Detect which cell encompasses the target text, then output its [x, y] center coordinate. 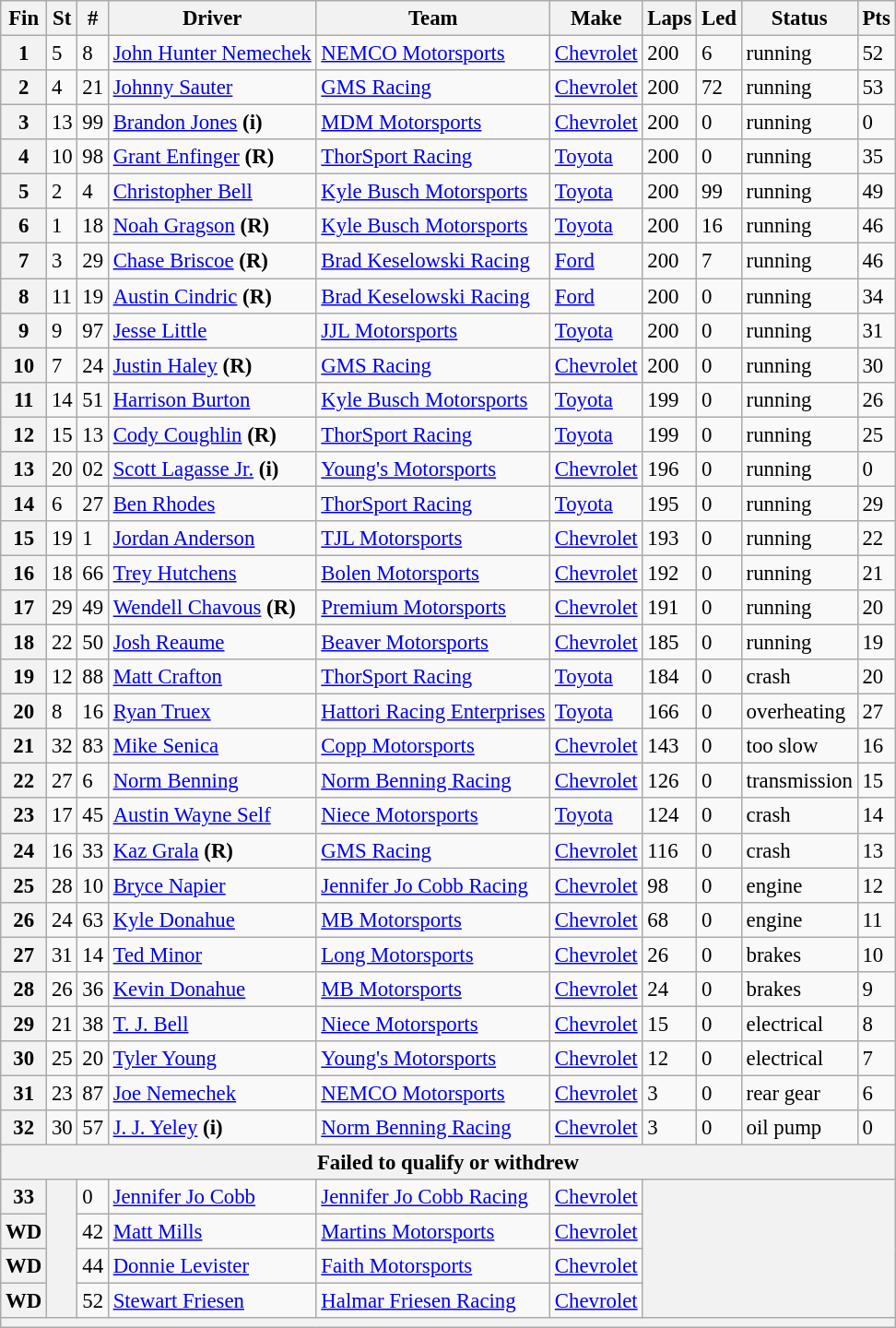
Hattori Racing Enterprises [433, 712]
Justin Haley (R) [212, 365]
66 [92, 573]
Noah Gragson (R) [212, 226]
Joe Nemechek [212, 1093]
J. J. Yeley (i) [212, 1128]
Bryce Napier [212, 885]
83 [92, 746]
36 [92, 990]
51 [92, 399]
Norm Benning [212, 781]
TJL Motorsports [433, 539]
Tyler Young [212, 1059]
St [63, 18]
Brandon Jones (i) [212, 123]
143 [669, 746]
Long Motorsports [433, 954]
overheating [799, 712]
193 [669, 539]
Austin Cindric (R) [212, 296]
57 [92, 1128]
Harrison Burton [212, 399]
John Hunter Nemechek [212, 53]
185 [669, 643]
too slow [799, 746]
Fin [24, 18]
Failed to qualify or withdrew [448, 1163]
Faith Motorsports [433, 1266]
Halmar Friesen Racing [433, 1301]
192 [669, 573]
124 [669, 816]
transmission [799, 781]
Grant Enfinger (R) [212, 157]
Team [433, 18]
Kyle Donahue [212, 919]
Christopher Bell [212, 192]
97 [92, 330]
Donnie Levister [212, 1266]
Jordan Anderson [212, 539]
Driver [212, 18]
196 [669, 469]
126 [669, 781]
Martins Motorsports [433, 1232]
MDM Motorsports [433, 123]
Chase Briscoe (R) [212, 261]
Make [596, 18]
34 [876, 296]
Mike Senica [212, 746]
Cody Coughlin (R) [212, 434]
Trey Hutchens [212, 573]
87 [92, 1093]
Johnny Sauter [212, 88]
Josh Reaume [212, 643]
rear gear [799, 1093]
Scott Lagasse Jr. (i) [212, 469]
Laps [669, 18]
oil pump [799, 1128]
184 [669, 677]
45 [92, 816]
Jesse Little [212, 330]
Led [719, 18]
Ted Minor [212, 954]
Ben Rhodes [212, 504]
195 [669, 504]
Premium Motorsports [433, 608]
Jennifer Jo Cobb [212, 1197]
166 [669, 712]
63 [92, 919]
88 [92, 677]
# [92, 18]
42 [92, 1232]
Status [799, 18]
Bolen Motorsports [433, 573]
Copp Motorsports [433, 746]
Wendell Chavous (R) [212, 608]
50 [92, 643]
44 [92, 1266]
Ryan Truex [212, 712]
35 [876, 157]
Pts [876, 18]
53 [876, 88]
JJL Motorsports [433, 330]
191 [669, 608]
Matt Mills [212, 1232]
Beaver Motorsports [433, 643]
Matt Crafton [212, 677]
116 [669, 850]
Austin Wayne Self [212, 816]
72 [719, 88]
02 [92, 469]
Kevin Donahue [212, 990]
68 [669, 919]
38 [92, 1024]
T. J. Bell [212, 1024]
Stewart Friesen [212, 1301]
Kaz Grala (R) [212, 850]
